From the cell containing the given text, extract its center point as [x, y] coordinate. 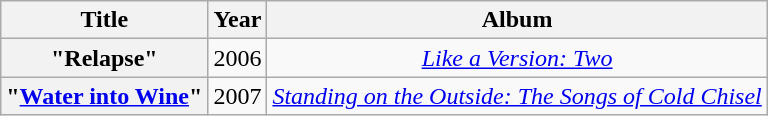
"Relapse" [104, 58]
"Water into Wine" [104, 96]
Standing on the Outside: The Songs of Cold Chisel [517, 96]
Title [104, 20]
Like a Version: Two [517, 58]
2006 [238, 58]
2007 [238, 96]
Year [238, 20]
Album [517, 20]
